Pinpoint the cell where the given text exists, returning its (X, Y) midpoint coordinate. 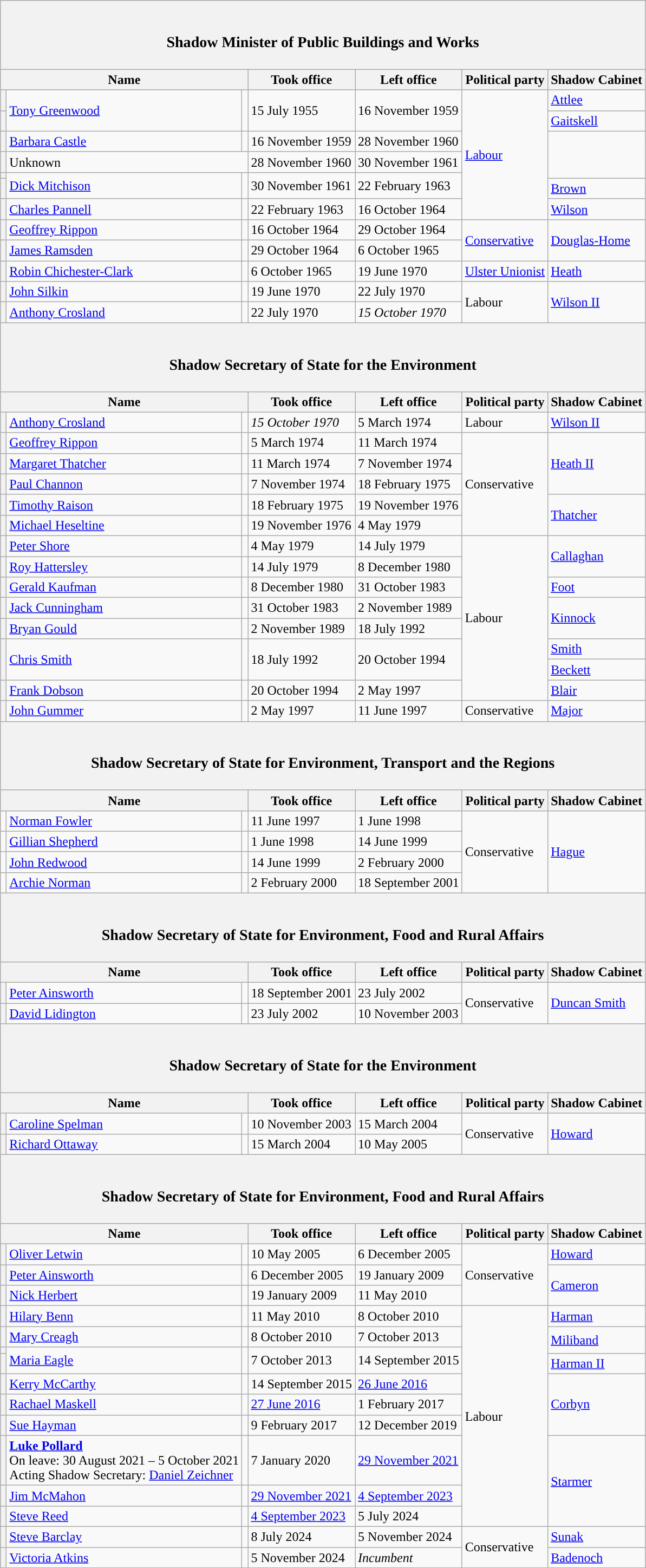
Badenoch (597, 1558)
Luke PollardOn leave: 30 August 2021 – 5 October 2021Acting Shadow Secretary: Daniel Zeichner (125, 1460)
26 June 2016 (409, 1384)
Thatcher (597, 515)
Jack Cunningham (125, 608)
Caroline Spelman (125, 1123)
Michael Heseltine (125, 525)
27 June 2016 (302, 1404)
8 July 2024 (302, 1537)
12 December 2019 (409, 1425)
7 January 2020 (302, 1460)
Gerald Kaufman (125, 587)
Chris Smith (125, 659)
Maria Eagle (125, 1360)
Peter Shore (125, 546)
John Redwood (125, 862)
Attlee (597, 100)
Heath (597, 271)
Charles Pannell (125, 209)
Gillian Shepherd (125, 841)
Paul Channon (125, 484)
Harman II (597, 1363)
Incumbent (409, 1558)
Corbyn (597, 1404)
Gaitskell (597, 121)
Starmer (597, 1481)
Archie Norman (125, 883)
Sunak (597, 1537)
Harman (597, 1316)
David Lidington (125, 1014)
Major (597, 711)
Oliver Letwin (125, 1255)
Beckett (597, 670)
John Gummer (125, 711)
Shadow Secretary of State for Environment, Transport and the Regions (323, 756)
Norman Fowler (125, 821)
Rachael Maskell (125, 1404)
John Silkin (125, 292)
Robin Chichester-Clark (125, 271)
Duncan Smith (597, 1003)
Jim McMahon (125, 1495)
Bryan Gould (125, 629)
Mary Creagh (125, 1337)
Hague (597, 852)
Smith (597, 649)
Victoria Atkins (125, 1558)
Blair (597, 690)
Kerry McCarthy (125, 1384)
Nick Herbert (125, 1296)
Steve Reed (125, 1516)
Frank Dobson (125, 690)
Margaret Thatcher (125, 463)
Shadow Minister of Public Buildings and Works (323, 35)
Hilary Benn (125, 1316)
Steve Barclay (125, 1537)
Unknown (127, 162)
Brown (597, 188)
Foot (597, 587)
Ulster Unionist (505, 271)
15 July 1955 (302, 110)
Richard Ottaway (125, 1144)
Heath II (597, 463)
Cameron (597, 1285)
5 July 2024 (409, 1516)
Wilson (597, 209)
Roy Hattersley (125, 567)
9 February 2017 (302, 1425)
Timothy Raison (125, 505)
Dick Mitchison (125, 185)
Douglas-Home (597, 240)
James Ramsden (125, 251)
Sue Hayman (125, 1425)
1 February 2017 (409, 1404)
Tony Greenwood (125, 110)
Callaghan (597, 556)
Kinnock (597, 618)
Barbara Castle (125, 141)
Miliband (597, 1340)
